Determine the [x, y] coordinate at the center of the cell enclosing the given text.  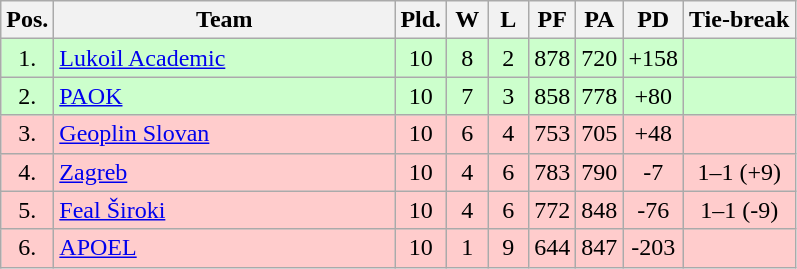
8 [468, 58]
783 [552, 172]
753 [552, 134]
3 [508, 96]
-76 [654, 210]
644 [552, 248]
2. [28, 96]
+48 [654, 134]
W [468, 20]
1. [28, 58]
Pld. [421, 20]
1 [468, 248]
720 [600, 58]
1–1 (-9) [739, 210]
Tie-break [739, 20]
+158 [654, 58]
PD [654, 20]
Lukoil Academic [224, 58]
Geoplin Slovan [224, 134]
5. [28, 210]
7 [468, 96]
778 [600, 96]
9 [508, 248]
772 [552, 210]
6. [28, 248]
APOEL [224, 248]
790 [600, 172]
878 [552, 58]
1–1 (+9) [739, 172]
-7 [654, 172]
Feal Široki [224, 210]
Team [224, 20]
2 [508, 58]
PAOK [224, 96]
858 [552, 96]
Pos. [28, 20]
705 [600, 134]
3. [28, 134]
848 [600, 210]
847 [600, 248]
L [508, 20]
PF [552, 20]
-203 [654, 248]
Zagreb [224, 172]
PA [600, 20]
+80 [654, 96]
4. [28, 172]
